Find where the given text appears and provide that cell's center as [X, Y] coordinate. 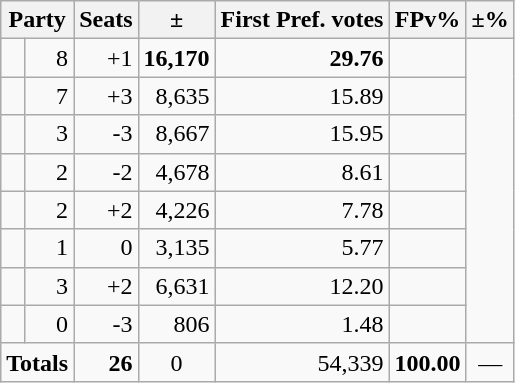
100.00 [428, 362]
8 [48, 58]
4,678 [176, 172]
3,135 [176, 248]
First Pref. votes [302, 20]
5.77 [302, 248]
26 [106, 362]
29.76 [302, 58]
7.78 [302, 210]
806 [176, 324]
4,226 [176, 210]
1 [48, 248]
54,339 [302, 362]
FPv% [428, 20]
±% [490, 20]
Totals [38, 362]
Party [38, 20]
8,667 [176, 134]
7 [48, 96]
15.89 [302, 96]
-2 [106, 172]
Seats [106, 20]
6,631 [176, 286]
— [490, 362]
16,170 [176, 58]
8.61 [302, 172]
12.20 [302, 286]
1.48 [302, 324]
+1 [106, 58]
+3 [106, 96]
± [176, 20]
15.95 [302, 134]
8,635 [176, 96]
